Output the (x, y) coordinate of the center of the cell containing the given text.  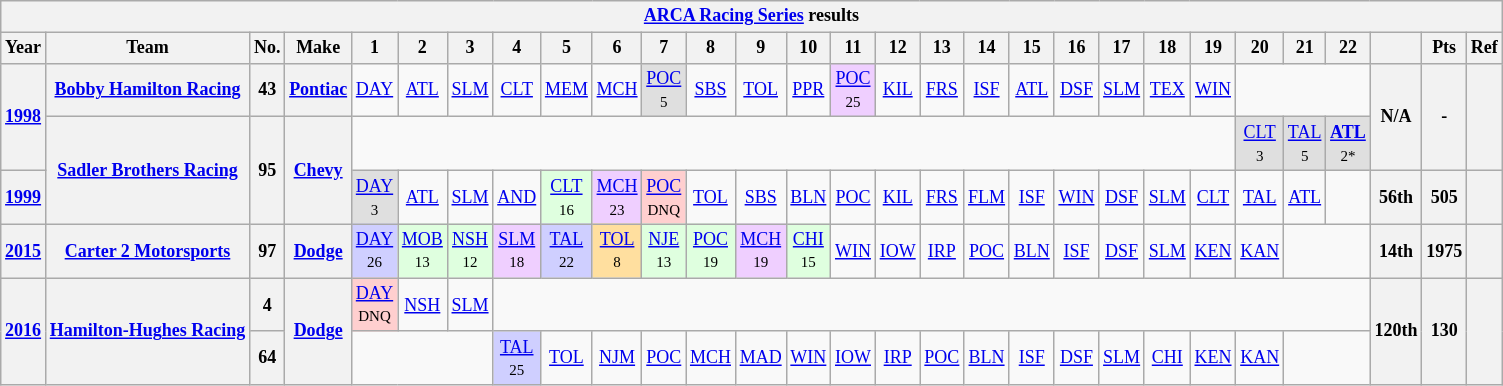
DAY3 (374, 197)
17 (1122, 48)
ARCA Racing Series results (752, 16)
Make (318, 48)
TEX (1167, 90)
2 (423, 48)
12 (898, 48)
1975 (1444, 251)
6 (617, 48)
11 (854, 48)
56th (1396, 197)
SLM18 (517, 251)
1998 (24, 116)
MEM (567, 90)
64 (268, 358)
DAY (374, 90)
120th (1396, 332)
Year (24, 48)
N/A (1396, 116)
TAL (1260, 197)
9 (760, 48)
NSH12 (470, 251)
NSH (423, 305)
7 (664, 48)
2015 (24, 251)
DAY26 (374, 251)
13 (942, 48)
14 (987, 48)
1999 (24, 197)
Pts (1444, 48)
16 (1076, 48)
CHI15 (808, 251)
POC5 (664, 90)
Sadler Brothers Racing (147, 170)
Hamilton-Hughes Racing (147, 332)
TAL25 (517, 358)
97 (268, 251)
MAD (760, 358)
DAYDNQ (374, 305)
43 (268, 90)
Team (147, 48)
MCH23 (617, 197)
POC25 (854, 90)
ATL2* (1348, 144)
POC19 (711, 251)
Ref (1484, 48)
AND (517, 197)
95 (268, 170)
130 (1444, 332)
NJE13 (664, 251)
10 (808, 48)
14th (1396, 251)
POCDNQ (664, 197)
19 (1213, 48)
MCH19 (760, 251)
CHI (1167, 358)
TAL22 (567, 251)
8 (711, 48)
505 (1444, 197)
Bobby Hamilton Racing (147, 90)
MOB13 (423, 251)
CLT16 (567, 197)
2016 (24, 332)
TAL5 (1305, 144)
20 (1260, 48)
FLM (987, 197)
5 (567, 48)
No. (268, 48)
1 (374, 48)
21 (1305, 48)
CLT3 (1260, 144)
Pontiac (318, 90)
NJM (617, 358)
15 (1032, 48)
PPR (808, 90)
TOL8 (617, 251)
Carter 2 Motorsports (147, 251)
Chevy (318, 170)
- (1444, 116)
22 (1348, 48)
18 (1167, 48)
3 (470, 48)
